Capture the cell that displays the provided text and extract its [X, Y] central coordinate. 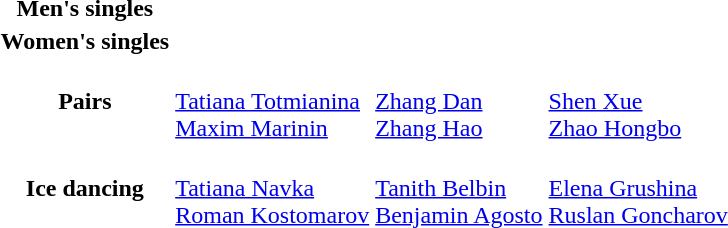
Tatiana TotmianinaMaxim Marinin [272, 101]
Zhang DanZhang Hao [459, 101]
